Capture the cell that displays the provided text and extract its [X, Y] central coordinate. 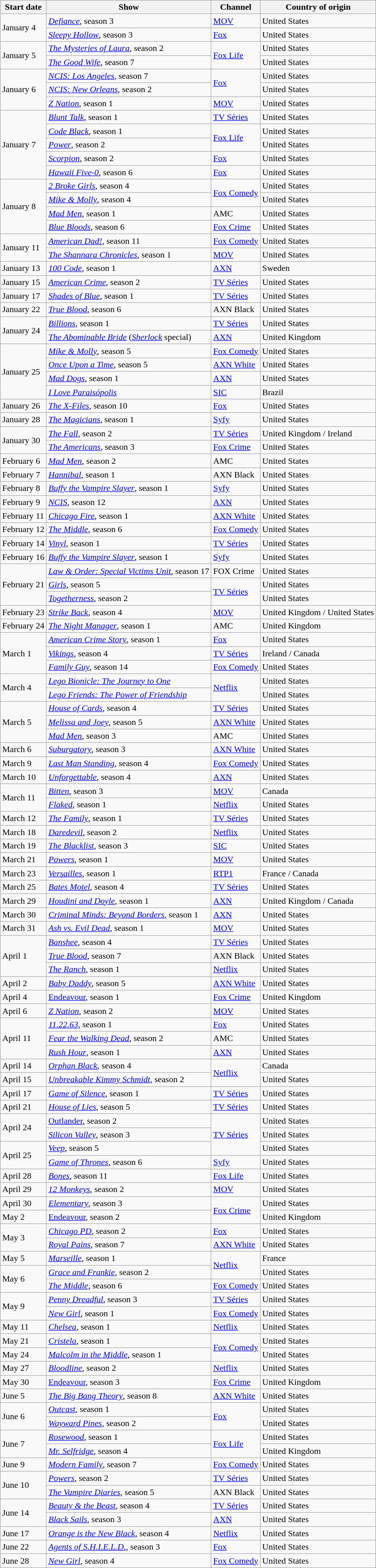
Royal Pains, season 7 [129, 1244]
New Girl, season 4 [129, 1561]
April 17 [23, 1093]
American Dad!, season 11 [129, 241]
January 17 [23, 296]
United Kingdom / Ireland [318, 433]
The Mysteries of Laura, season 2 [129, 48]
January 11 [23, 248]
Lego Bionicle: The Journey to One [129, 681]
March 29 [23, 901]
January 28 [23, 420]
Powers, season 1 [129, 860]
March 23 [23, 873]
The Good Wife, season 7 [129, 62]
March 25 [23, 887]
Game of Silence, season 1 [129, 1093]
February 14 [23, 543]
June 14 [23, 1513]
May 27 [23, 1368]
Z Nation, season 1 [129, 103]
Chelsea, season 1 [129, 1327]
Endeavour, season 1 [129, 997]
Veep, season 5 [129, 1148]
Bitten, season 3 [129, 791]
January 13 [23, 268]
American Crime Story, season 1 [129, 640]
February 9 [23, 502]
June 22 [23, 1547]
The Blacklist, season 3 [129, 846]
Versailles, season 1 [129, 873]
February 16 [23, 557]
Grace and Frankie, season 2 [129, 1272]
January 22 [23, 310]
Outlander, season 2 [129, 1121]
January 30 [23, 440]
June 17 [23, 1533]
May 24 [23, 1355]
The Family, season 1 [129, 818]
March 10 [23, 777]
April 30 [23, 1203]
April 24 [23, 1128]
February 23 [23, 612]
June 6 [23, 1416]
Sweden [318, 268]
June 7 [23, 1444]
February 6 [23, 461]
Wayward Pines, season 2 [129, 1423]
February 24 [23, 626]
Ash vs. Evil Dead, season 1 [129, 928]
February 8 [23, 488]
Togetherness, season 2 [129, 598]
Agents of S.H.I.E.L.D., season 3 [129, 1547]
March 31 [23, 928]
April 15 [23, 1080]
Sleepy Hollow, season 3 [129, 35]
Criminal Minds: Beyond Borders, season 1 [129, 915]
NCIS: New Orleans, season 2 [129, 90]
Lego Friends: The Power of Friendship [129, 695]
April 21 [23, 1107]
100 Code, season 1 [129, 268]
Shades of Blue, season 1 [129, 296]
April 28 [23, 1176]
United Kingdom / United States [318, 612]
United Kingdom / Canada [318, 901]
FOX Crime [236, 571]
Daredevil, season 2 [129, 832]
February 21 [23, 584]
Bones, season 11 [129, 1176]
Cristela, season 1 [129, 1341]
Orange is the New Black, season 4 [129, 1533]
True Blood, season 6 [129, 310]
Mike & Molly, season 4 [129, 200]
January 6 [23, 90]
Black Sails, season 3 [129, 1520]
March 19 [23, 846]
April 11 [23, 1038]
Hawaii Five-0, season 6 [129, 172]
Elementary, season 3 [129, 1203]
The Abominable Bride (Sherlock special) [129, 337]
2 Broke Girls, season 4 [129, 186]
April 2 [23, 983]
February 11 [23, 516]
June 10 [23, 1485]
Mike & Molly, season 5 [129, 351]
RTP1 [236, 873]
Z Nation, season 2 [129, 1011]
Mad Dogs, season 1 [129, 378]
Law & Order: Special Victims Unit, season 17 [129, 571]
March 11 [23, 798]
March 5 [23, 722]
January 25 [23, 371]
March 6 [23, 750]
The X-Files, season 10 [129, 406]
Melissa and Joey, season 5 [129, 722]
April 6 [23, 1011]
Bloodline, season 2 [129, 1368]
March 4 [23, 688]
The Big Bang Theory, season 8 [129, 1396]
May 2 [23, 1217]
April 4 [23, 997]
The Ranch, season 1 [129, 969]
Unforgettable, season 4 [129, 777]
Mad Men, season 2 [129, 461]
April 29 [23, 1189]
Last Man Standing, season 4 [129, 763]
Beauty & the Beast, season 4 [129, 1506]
Blunt Talk, season 1 [129, 117]
Mad Men, season 3 [129, 736]
June 28 [23, 1561]
The Magicians, season 1 [129, 420]
Modern Family, season 7 [129, 1464]
Strike Back, season 4 [129, 612]
Girls, season 5 [129, 584]
May 9 [23, 1306]
Defiance, season 3 [129, 21]
Code Black, season 1 [129, 131]
The Fall, season 2 [129, 433]
Endeavour, season 3 [129, 1382]
Powers, season 2 [129, 1478]
The Night Manager, season 1 [129, 626]
Silicon Valley, season 3 [129, 1135]
Ireland / Canada [318, 653]
Rosewood, season 1 [129, 1437]
March 1 [23, 653]
March 18 [23, 832]
Vikings, season 4 [129, 653]
Once Upon a Time, season 5 [129, 364]
Orphan Black, season 4 [129, 1066]
Vinyl, season 1 [129, 543]
January 26 [23, 406]
Penny Dreadful, season 3 [129, 1300]
March 12 [23, 818]
Chicago Fire, season 1 [129, 516]
Channel [236, 7]
Billions, season 1 [129, 323]
11.22.63, season 1 [129, 1024]
Blue Bloods, season 6 [129, 227]
Power, season 2 [129, 144]
Outcast, season 1 [129, 1409]
France [318, 1258]
The Shannara Chronicles, season 1 [129, 255]
Hannibal, season 1 [129, 475]
12 Monkeys, season 2 [129, 1189]
May 21 [23, 1341]
Mad Men, season 1 [129, 213]
January 24 [23, 330]
February 7 [23, 475]
Start date [23, 7]
Scorpion, season 2 [129, 158]
Suburgatory, season 3 [129, 750]
Brazil [318, 392]
New Girl, season 1 [129, 1313]
February 12 [23, 530]
Show [129, 7]
NCIS: Los Angeles, season 7 [129, 76]
I Love Paraisópolis [129, 392]
Country of origin [318, 7]
June 5 [23, 1396]
Malcolm in the Middle, season 1 [129, 1355]
NCIS, season 12 [129, 502]
January 15 [23, 282]
April 14 [23, 1066]
Bates Motel, season 4 [129, 887]
Houdini and Doyle, season 1 [129, 901]
True Blood, season 7 [129, 956]
May 5 [23, 1258]
House of Cards, season 4 [129, 708]
Rush Hour, season 1 [129, 1052]
Mr. Selfridge, season 4 [129, 1451]
March 30 [23, 915]
March 21 [23, 860]
The Vampire Diaries, season 5 [129, 1492]
American Crime, season 2 [129, 282]
May 3 [23, 1237]
Banshee, season 4 [129, 942]
May 11 [23, 1327]
Chicago PD, season 2 [129, 1231]
Fear the Walking Dead, season 2 [129, 1038]
France / Canada [318, 873]
Family Guy, season 14 [129, 667]
Marseille, season 1 [129, 1258]
May 6 [23, 1279]
January 5 [23, 55]
January 4 [23, 28]
Flaked, season 1 [129, 804]
Baby Daddy, season 5 [129, 983]
June 9 [23, 1464]
Unbreakable Kimmy Schmidt, season 2 [129, 1080]
The Americans, season 3 [129, 447]
March 9 [23, 763]
January 7 [23, 144]
January 8 [23, 207]
House of Lies, season 5 [129, 1107]
Endeavour, season 2 [129, 1217]
April 1 [23, 956]
April 25 [23, 1155]
Game of Thrones, season 6 [129, 1162]
May 30 [23, 1382]
